Search for the cell housing the specified text and yield its (X, Y) center coordinate. 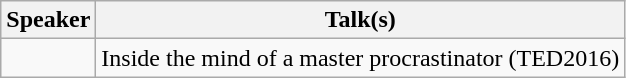
Inside the mind of a master procrastinator (TED2016) (360, 58)
Talk(s) (360, 20)
Speaker (48, 20)
